Provide the (X, Y) coordinate of the cell's center where the given text is located.  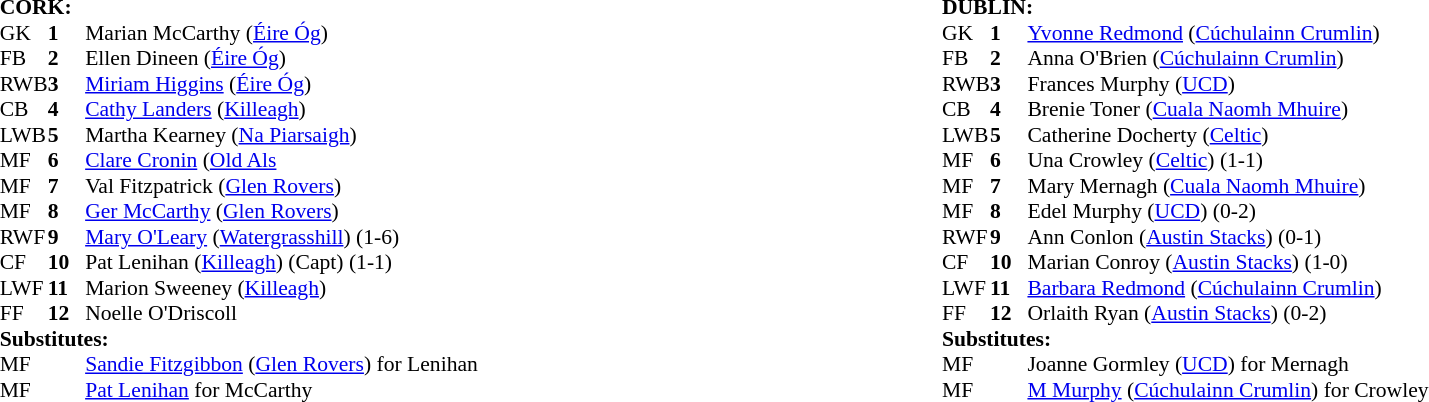
Barbara Redmond (Cúchulainn Crumlin) (1228, 288)
Yvonne Redmond (Cúchulainn Crumlin) (1228, 33)
Cathy Landers (Killeagh) (282, 109)
Edel Murphy (UCD) (0-2) (1228, 211)
Frances Murphy (UCD) (1228, 84)
Brenie Toner (Cuala Naomh Mhuire) (1228, 109)
Sandie Fitzgibbon (Glen Rovers) for Lenihan (282, 365)
Noelle O'Driscoll (282, 313)
Ann Conlon (Austin Stacks) (0-1) (1228, 237)
Catherine Docherty (Celtic) (1228, 135)
Marian McCarthy (Éire Óg) (282, 33)
Marian Conroy (Austin Stacks) (1-0) (1228, 263)
Mary Mernagh (Cuala Naomh Mhuire) (1228, 186)
Martha Kearney (Na Piarsaigh) (282, 135)
Anna O'Brien (Cúchulainn Crumlin) (1228, 59)
Ellen Dineen (Éire Óg) (282, 59)
Val Fitzpatrick (Glen Rovers) (282, 186)
Miriam Higgins (Éire Óg) (282, 84)
Marion Sweeney (Killeagh) (282, 288)
Clare Cronin (Old Als (282, 161)
Una Crowley (Celtic) (1-1) (1228, 161)
Orlaith Ryan (Austin Stacks) (0-2) (1228, 313)
Ger McCarthy (Glen Rovers) (282, 211)
Joanne Gormley (UCD) for Mernagh (1228, 365)
Pat Lenihan (Killeagh) (Capt) (1-1) (282, 263)
Mary O'Leary (Watergrasshill) (1-6) (282, 237)
